Return the [x, y] coordinate for the center point of the cell that contains the specified text.  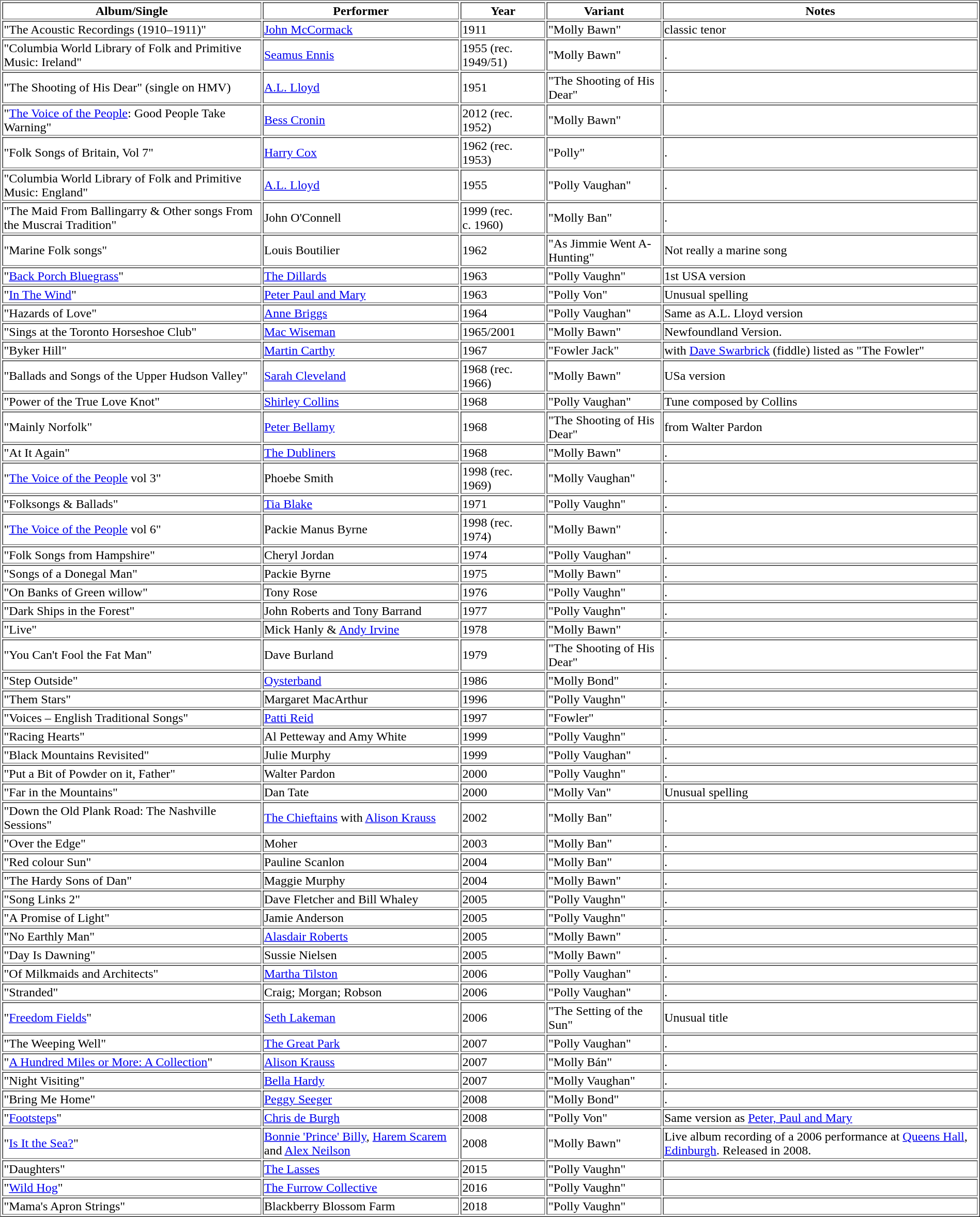
"Of Milkmaids and Architects" [131, 974]
Alison Krauss [361, 1061]
"The Weeping Well" [131, 1043]
"Byker Hill" [131, 350]
Harry Cox [361, 153]
1965/2001 [503, 332]
"The Hardy Sons of Dan" [131, 881]
1977 [503, 611]
1976 [503, 592]
Walter Pardon [361, 773]
2015 [503, 1169]
USa version [820, 376]
Bess Cronin [361, 120]
Jamie Anderson [361, 918]
Chris de Burgh [361, 1117]
"On Banks of Green willow" [131, 592]
"Molly Bán" [604, 1061]
"Folk Songs from Hampshire" [131, 555]
"Over the Edge" [131, 843]
"Freedom Fields" [131, 1018]
Same version as Peter, Paul and Mary [820, 1117]
Mick Hanly & Andy Irvine [361, 629]
Packie Byrne [361, 574]
"Live" [131, 629]
1999 (rec.c. 1960) [503, 218]
Oysterband [361, 680]
1968 (rec. 1966) [503, 376]
"Red colour Sun" [131, 862]
"Folk Songs of Britain, Vol 7" [131, 153]
from Walter Pardon [820, 427]
Al Petteway and Amy White [361, 736]
"Day Is Dawning" [131, 955]
Sussie Nielsen [361, 955]
Moher [361, 843]
"Ballads and Songs of the Upper Hudson Valley" [131, 376]
"Down the Old Plank Road: The Nashville Sessions" [131, 818]
Seth Lakeman [361, 1018]
1911 [503, 29]
"Fowler Jack" [604, 350]
1st USA version [820, 276]
Dave Burland [361, 655]
Patti Reid [361, 717]
"The Voice of the People vol 3" [131, 479]
"You Can't Fool the Fat Man" [131, 655]
"As Jimmie Went A-Hunting" [604, 250]
Same as A.L. Lloyd version [820, 313]
Blackberry Blossom Farm [361, 1206]
"No Earthly Man" [131, 936]
Album/Single [131, 10]
"Step Outside" [131, 680]
1971 [503, 503]
"Is It the Sea?" [131, 1143]
"Put a Bit of Powder on it, Father" [131, 773]
1955 [503, 185]
"Polly" [604, 153]
"The Voice of the People: Good People Take Warning" [131, 120]
The Chieftains with Alison Krauss [361, 818]
"Voices – English Traditional Songs" [131, 717]
"Night Visiting" [131, 1080]
1979 [503, 655]
John Roberts and Tony Barrand [361, 611]
John O'Connell [361, 218]
Louis Boutilier [361, 250]
Peter Bellamy [361, 427]
The Lasses [361, 1169]
"Songs of a Donegal Man" [131, 574]
Variant [604, 10]
1997 [503, 717]
with Dave Swarbrick (fiddle) listed as "The Fowler" [820, 350]
Notes [820, 10]
1978 [503, 629]
"A Promise of Light" [131, 918]
1974 [503, 555]
"Bring Me Home" [131, 1099]
Dave Fletcher and Bill Whaley [361, 899]
Anne Briggs [361, 313]
1962 [503, 250]
"Hazards of Love" [131, 313]
"Dark Ships in the Forest" [131, 611]
"Wild Hog" [131, 1188]
Tia Blake [361, 503]
Mac Wiseman [361, 332]
"Fowler" [604, 717]
1962 (rec. 1953) [503, 153]
Julie Murphy [361, 754]
2002 [503, 818]
"Power of the True Love Knot" [131, 401]
The Dubliners [361, 453]
"Racing Hearts" [131, 736]
The Dillards [361, 276]
Sarah Cleveland [361, 376]
Packie Manus Byrne [361, 529]
Bella Hardy [361, 1080]
Not really a marine song [820, 250]
Live album recording of a 2006 performance at Queens Hall, Edinburgh. Released in 2008. [820, 1143]
Martin Carthy [361, 350]
1998 (rec. 1969) [503, 479]
"The Setting of the Sun" [604, 1018]
Newfoundland Version. [820, 332]
classic tenor [820, 29]
"Mainly Norfolk" [131, 427]
"Them Stars" [131, 699]
"Sings at the Toronto Horseshoe Club" [131, 332]
1951 [503, 88]
"Daughters" [131, 1169]
Year [503, 10]
Pauline Scanlon [361, 862]
2018 [503, 1206]
Shirley Collins [361, 401]
The Great Park [361, 1043]
Dan Tate [361, 792]
"Stranded" [131, 992]
"Marine Folk songs" [131, 250]
"At It Again" [131, 453]
"Far in the Mountains" [131, 792]
"Black Mountains Revisited" [131, 754]
"Back Porch Bluegrass" [131, 276]
Margaret MacArthur [361, 699]
Performer [361, 10]
"The Maid From Ballingarry & Other songs From the Muscrai Tradition" [131, 218]
1975 [503, 574]
"Molly Van" [604, 792]
"The Acoustic Recordings (1910–1911)" [131, 29]
"Folksongs & Ballads" [131, 503]
The Furrow Collective [361, 1188]
2012 (rec. 1952) [503, 120]
"The Shooting of His Dear" (single on HMV) [131, 88]
1996 [503, 699]
Craig; Morgan; Robson [361, 992]
"Columbia World Library of Folk and Primitive Music: England" [131, 185]
"Mama's Apron Strings" [131, 1206]
1955 (rec. 1949/51) [503, 55]
"The Voice of the People vol 6" [131, 529]
Peter Paul and Mary [361, 295]
1964 [503, 313]
1967 [503, 350]
"In The Wind" [131, 295]
Tune composed by Collins [820, 401]
John McCormack [361, 29]
Unusual title [820, 1018]
Maggie Murphy [361, 881]
Peggy Seeger [361, 1099]
Seamus Ennis [361, 55]
"Footsteps" [131, 1117]
Tony Rose [361, 592]
2016 [503, 1188]
Bonnie 'Prince' Billy, Harem Scarem and Alex Neilson [361, 1143]
1998 (rec. 1974) [503, 529]
2003 [503, 843]
Alasdair Roberts [361, 936]
"A Hundred Miles or More: A Collection" [131, 1061]
Martha Tilston [361, 974]
"Columbia World Library of Folk and Primitive Music: Ireland" [131, 55]
"Song Links 2" [131, 899]
1986 [503, 680]
Cheryl Jordan [361, 555]
Phoebe Smith [361, 479]
